Detect which cell encompasses the target text, then output its [x, y] center coordinate. 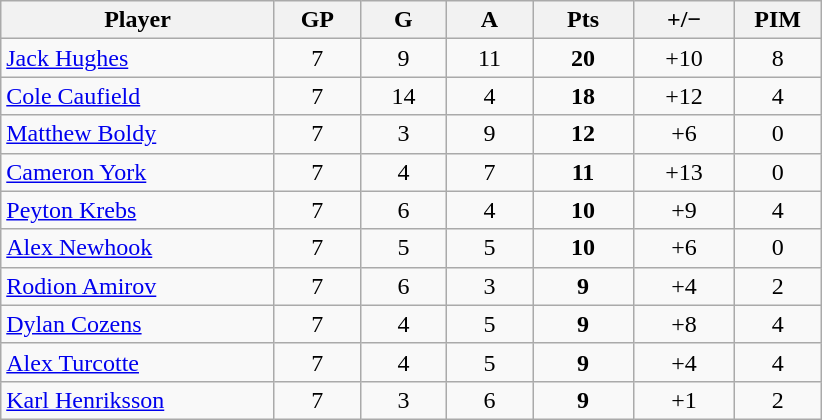
+12 [684, 96]
20 [582, 58]
PIM [778, 20]
12 [582, 134]
+9 [684, 210]
+1 [684, 400]
14 [403, 96]
Alex Turcotte [138, 362]
Rodion Amirov [138, 286]
Cole Caufield [138, 96]
Matthew Boldy [138, 134]
8 [778, 58]
GP [317, 20]
Player [138, 20]
+8 [684, 324]
18 [582, 96]
Dylan Cozens [138, 324]
+/− [684, 20]
Karl Henriksson [138, 400]
Alex Newhook [138, 248]
+10 [684, 58]
G [403, 20]
Cameron York [138, 172]
A [489, 20]
Peyton Krebs [138, 210]
Jack Hughes [138, 58]
+13 [684, 172]
Pts [582, 20]
